Determine the [X, Y] coordinate at the center of the cell enclosing the given text.  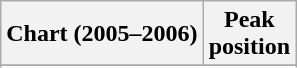
Peakposition [249, 34]
Chart (2005–2006) [102, 34]
